Pinpoint the cell where the given text exists, returning its (x, y) midpoint coordinate. 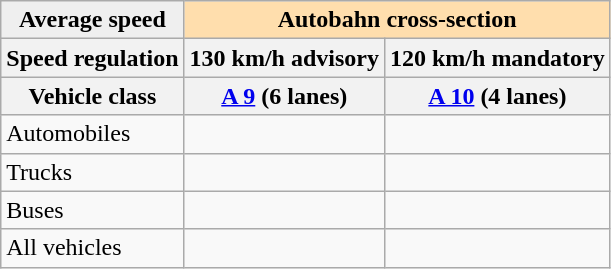
Trucks (92, 172)
130 km/h advisory (284, 58)
A 9 (6 lanes) (284, 96)
Autobahn cross-section (397, 20)
A 10 (4 lanes) (497, 96)
Average speed (92, 20)
120 km/h mandatory (497, 58)
Buses (92, 210)
Automobiles (92, 134)
All vehicles (92, 248)
Vehicle class (92, 96)
Speed regulation (92, 58)
